Find where the given text appears and provide that cell's center as (x, y) coordinate. 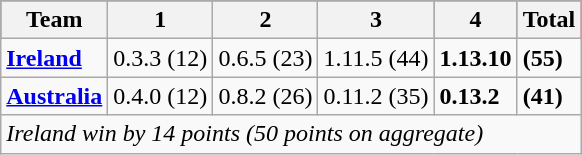
0.4.0 (12) (160, 96)
Total (549, 20)
0.11.2 (35) (376, 96)
2 (266, 20)
(41) (549, 96)
3 (376, 20)
Australia (54, 96)
1.11.5 (44) (376, 58)
0.13.2 (476, 96)
0.3.3 (12) (160, 58)
Team (54, 20)
0.8.2 (26) (266, 96)
0.6.5 (23) (266, 58)
1.13.10 (476, 58)
Ireland win by 14 points (50 points on aggregate) (291, 134)
1 (160, 20)
4 (476, 20)
(55) (549, 58)
Ireland (54, 58)
